From the cell containing the given text, extract its center point as (X, Y) coordinate. 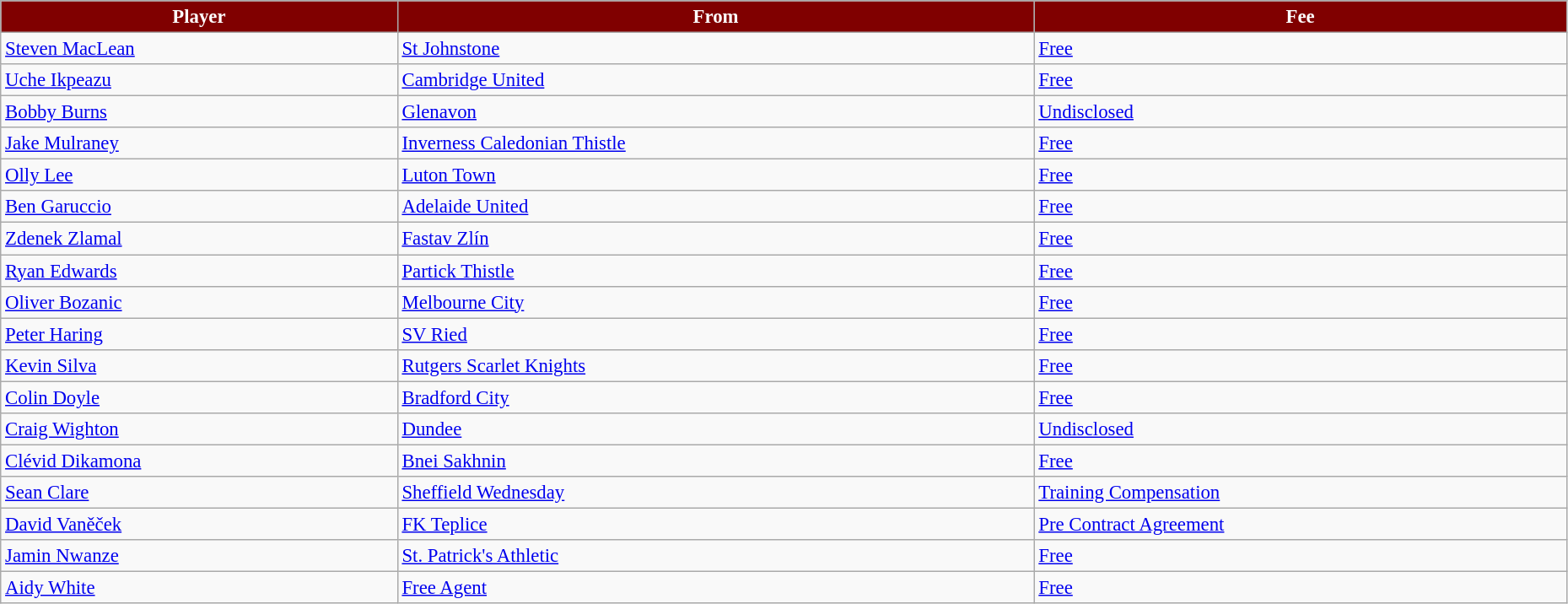
SV Ried (715, 334)
Oliver Bozanic (199, 302)
Glenavon (715, 112)
Training Compensation (1301, 493)
Sean Clare (199, 493)
Olly Lee (199, 175)
Cambridge United (715, 80)
Aidy White (199, 588)
Clévid Dikamona (199, 461)
Peter Haring (199, 334)
From (715, 17)
Pre Contract Agreement (1301, 524)
Player (199, 17)
Bobby Burns (199, 112)
Adelaide United (715, 207)
Ryan Edwards (199, 271)
FK Teplice (715, 524)
St. Patrick's Athletic (715, 556)
Bnei Sakhnin (715, 461)
Jamin Nwanze (199, 556)
David Vaněček (199, 524)
Fastav Zlín (715, 239)
Steven MacLean (199, 49)
Kevin Silva (199, 365)
Craig Wighton (199, 429)
Free Agent (715, 588)
Dundee (715, 429)
Rutgers Scarlet Knights (715, 365)
Luton Town (715, 175)
Ben Garuccio (199, 207)
Jake Mulraney (199, 143)
Melbourne City (715, 302)
Partick Thistle (715, 271)
Fee (1301, 17)
Sheffield Wednesday (715, 493)
Zdenek Zlamal (199, 239)
Inverness Caledonian Thistle (715, 143)
Colin Doyle (199, 397)
Uche Ikpeazu (199, 80)
Bradford City (715, 397)
St Johnstone (715, 49)
